Search for the cell housing the specified text and yield its [x, y] center coordinate. 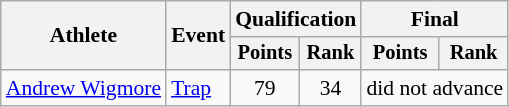
did not advance [434, 88]
79 [264, 88]
Trap [198, 88]
34 [330, 88]
Final [434, 19]
Andrew Wigmore [84, 88]
Athlete [84, 36]
Qualification [296, 19]
Event [198, 36]
